Scan for the cell matching the given text and deliver its [x, y] coordinate at center. 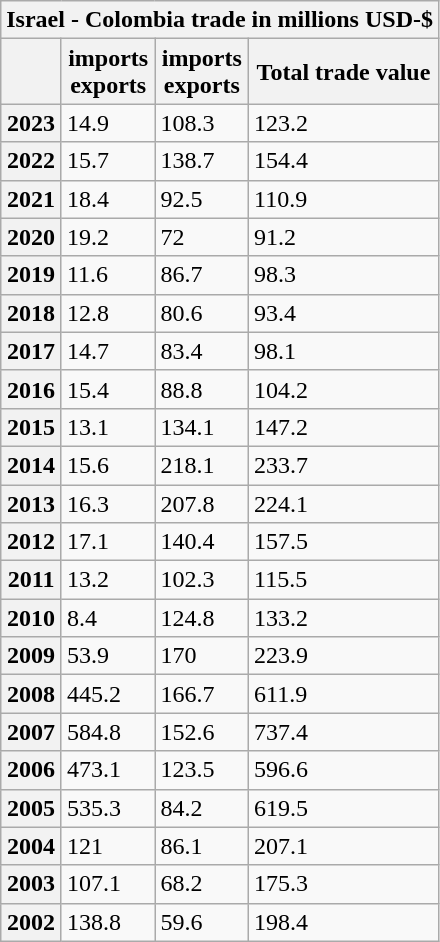
15.6 [108, 465]
2003 [32, 884]
83.4 [202, 351]
134.1 [202, 427]
110.9 [344, 199]
2022 [32, 161]
Total trade value [344, 72]
91.2 [344, 237]
2019 [32, 275]
154.4 [344, 161]
11.6 [108, 275]
2016 [32, 389]
207.1 [344, 846]
224.1 [344, 503]
2014 [32, 465]
13.1 [108, 427]
123.2 [344, 123]
535.3 [108, 808]
8.4 [108, 618]
104.2 [344, 389]
2008 [32, 694]
473.1 [108, 770]
198.4 [344, 922]
68.2 [202, 884]
115.5 [344, 580]
218.1 [202, 465]
737.4 [344, 732]
2006 [32, 770]
86.7 [202, 275]
19.2 [108, 237]
611.9 [344, 694]
14.7 [108, 351]
16.3 [108, 503]
18.4 [108, 199]
2007 [32, 732]
133.2 [344, 618]
2018 [32, 313]
80.6 [202, 313]
102.3 [202, 580]
98.1 [344, 351]
13.2 [108, 580]
108.3 [202, 123]
15.4 [108, 389]
2015 [32, 427]
53.9 [108, 656]
72 [202, 237]
2017 [32, 351]
121 [108, 846]
138.8 [108, 922]
147.2 [344, 427]
12.8 [108, 313]
88.8 [202, 389]
86.1 [202, 846]
15.7 [108, 161]
2020 [32, 237]
2002 [32, 922]
175.3 [344, 884]
207.8 [202, 503]
2004 [32, 846]
2012 [32, 542]
223.9 [344, 656]
619.5 [344, 808]
2013 [32, 503]
152.6 [202, 732]
124.8 [202, 618]
2010 [32, 618]
138.7 [202, 161]
584.8 [108, 732]
93.4 [344, 313]
2021 [32, 199]
157.5 [344, 542]
Israel - Colombia trade in millions USD-$ [220, 20]
84.2 [202, 808]
2011 [32, 580]
98.3 [344, 275]
59.6 [202, 922]
14.9 [108, 123]
445.2 [108, 694]
92.5 [202, 199]
233.7 [344, 465]
17.1 [108, 542]
107.1 [108, 884]
123.5 [202, 770]
170 [202, 656]
2023 [32, 123]
166.7 [202, 694]
596.6 [344, 770]
2009 [32, 656]
140.4 [202, 542]
2005 [32, 808]
